Extract the [x, y] coordinate from the center of the cell holding the provided text.  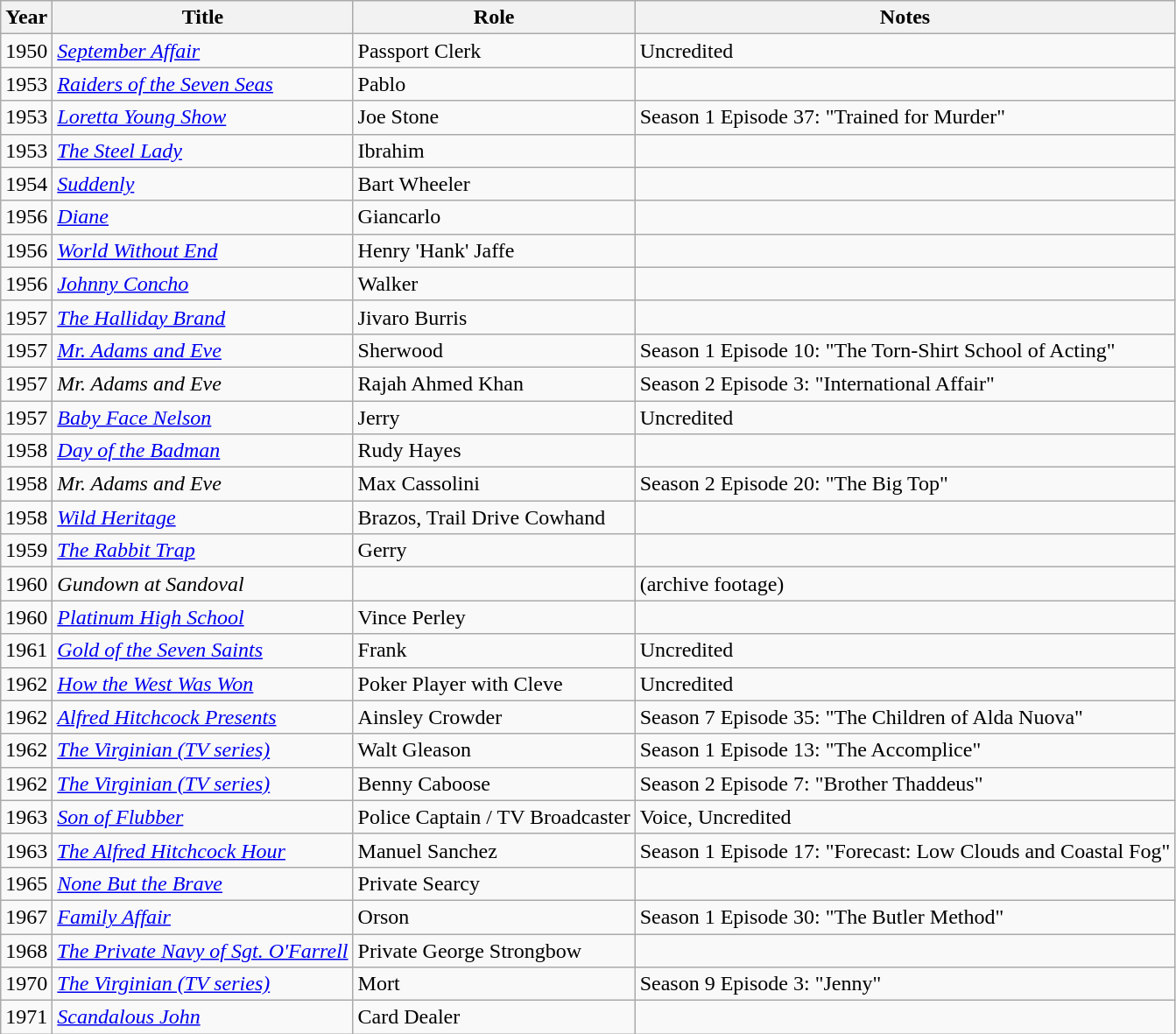
Year [26, 18]
Orson [494, 917]
Family Affair [203, 917]
The Alfred Hitchcock Hour [203, 850]
Walt Gleason [494, 750]
Ibrahim [494, 151]
Alfred Hitchcock Presents [203, 717]
Suddenly [203, 184]
Season 1 Episode 13: "The Accomplice" [905, 750]
Manuel Sanchez [494, 850]
Season 1 Episode 30: "The Butler Method" [905, 917]
Walker [494, 284]
Bart Wheeler [494, 184]
Jerry [494, 418]
Title [203, 18]
Vince Perley [494, 617]
1965 [26, 883]
Brazos, Trail Drive Cowhand [494, 517]
Max Cassolini [494, 484]
Police Captain / TV Broadcaster [494, 817]
World Without End [203, 250]
Benny Caboose [494, 784]
Season 2 Episode 20: "The Big Top" [905, 484]
(archive footage) [905, 584]
Season 7 Episode 35: "The Children of Alda Nuova" [905, 717]
Johnny Concho [203, 284]
Season 9 Episode 3: "Jenny" [905, 984]
1968 [26, 950]
September Affair [203, 51]
Notes [905, 18]
None But the Brave [203, 883]
Frank [494, 651]
Joe Stone [494, 117]
Season 1 Episode 37: "Trained for Murder" [905, 117]
Voice, Uncredited [905, 817]
The Rabbit Trap [203, 551]
1950 [26, 51]
1970 [26, 984]
Season 2 Episode 3: "International Affair" [905, 383]
Jivaro Burris [494, 317]
Sherwood [494, 350]
1971 [26, 1017]
1961 [26, 651]
Baby Face Nelson [203, 418]
Day of the Badman [203, 451]
Poker Player with Cleve [494, 684]
Private Searcy [494, 883]
Wild Heritage [203, 517]
Season 1 Episode 10: "The Torn-Shirt School of Acting" [905, 350]
Role [494, 18]
Henry 'Hank' Jaffe [494, 250]
Season 2 Episode 7: "Brother Thaddeus" [905, 784]
Card Dealer [494, 1017]
1954 [26, 184]
Son of Flubber [203, 817]
Passport Clerk [494, 51]
The Halliday Brand [203, 317]
Private George Strongbow [494, 950]
Gold of the Seven Saints [203, 651]
Mort [494, 984]
1959 [26, 551]
Pablo [494, 84]
Scandalous John [203, 1017]
Season 1 Episode 17: "Forecast: Low Clouds and Coastal Fog" [905, 850]
Raiders of the Seven Seas [203, 84]
Loretta Young Show [203, 117]
The Steel Lady [203, 151]
Giancarlo [494, 217]
How the West Was Won [203, 684]
Gundown at Sandoval [203, 584]
Ainsley Crowder [494, 717]
Gerry [494, 551]
1967 [26, 917]
Diane [203, 217]
Platinum High School [203, 617]
Rudy Hayes [494, 451]
Rajah Ahmed Khan [494, 383]
The Private Navy of Sgt. O'Farrell [203, 950]
